Detect which cell encompasses the target text, then output its (X, Y) center coordinate. 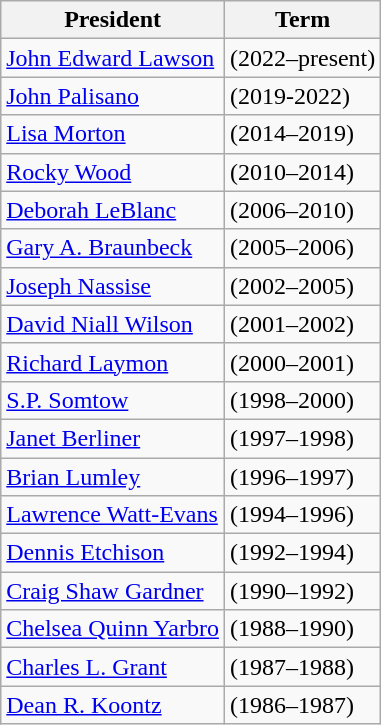
Term (302, 20)
(1994–1996) (302, 515)
(2010–2014) (302, 172)
John Palisano (113, 96)
Craig Shaw Gardner (113, 591)
(2000–2001) (302, 362)
(1986–1987) (302, 705)
Lawrence Watt-Evans (113, 515)
Janet Berliner (113, 438)
Deborah LeBlanc (113, 210)
(1990–1992) (302, 591)
John Edward Lawson (113, 58)
Dean R. Koontz (113, 705)
Joseph Nassise (113, 286)
(2022–present) (302, 58)
Dennis Etchison (113, 553)
Brian Lumley (113, 477)
Chelsea Quinn Yarbro (113, 629)
S.P. Somtow (113, 400)
Lisa Morton (113, 134)
David Niall Wilson (113, 324)
(1987–1988) (302, 667)
(2002–2005) (302, 286)
Gary A. Braunbeck (113, 248)
(1988–1990) (302, 629)
President (113, 20)
(1992–1994) (302, 553)
(1996–1997) (302, 477)
(2001–2002) (302, 324)
Charles L. Grant (113, 667)
(1998–2000) (302, 400)
(2019-2022) (302, 96)
(2014–2019) (302, 134)
(2005–2006) (302, 248)
Richard Laymon (113, 362)
(2006–2010) (302, 210)
Rocky Wood (113, 172)
(1997–1998) (302, 438)
